Provide the [x, y] coordinate of the cell's center where the given text is located.  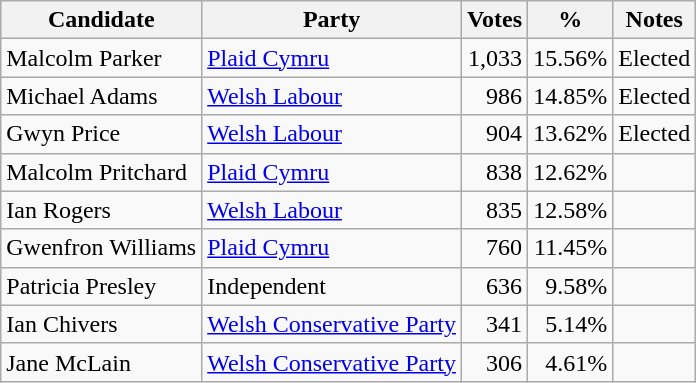
Jane McLain [102, 362]
% [570, 20]
15.56% [570, 58]
12.62% [570, 172]
760 [494, 248]
Gwyn Price [102, 134]
14.85% [570, 96]
904 [494, 134]
Ian Rogers [102, 210]
9.58% [570, 286]
4.61% [570, 362]
5.14% [570, 324]
636 [494, 286]
Michael Adams [102, 96]
986 [494, 96]
Patricia Presley [102, 286]
Votes [494, 20]
341 [494, 324]
Ian Chivers [102, 324]
Malcolm Parker [102, 58]
Notes [654, 20]
Malcolm Pritchard [102, 172]
11.45% [570, 248]
Independent [332, 286]
306 [494, 362]
Candidate [102, 20]
Gwenfron Williams [102, 248]
Party [332, 20]
1,033 [494, 58]
13.62% [570, 134]
12.58% [570, 210]
835 [494, 210]
838 [494, 172]
